Locate the cell with the specified text and output its [x, y] center coordinate. 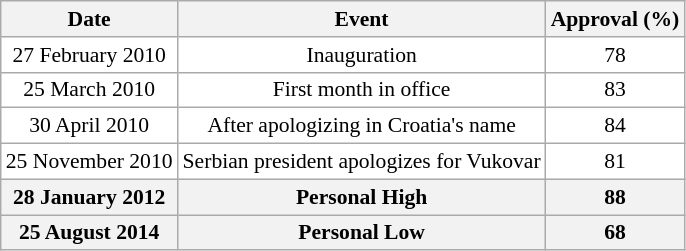
28 January 2012 [90, 197]
83 [616, 90]
Event [362, 19]
Approval (%) [616, 19]
Personal Low [362, 233]
After apologizing in Croatia's name [362, 126]
25 March 2010 [90, 90]
Date [90, 19]
88 [616, 197]
First month in office [362, 90]
Serbian president apologizes for Vukovar [362, 162]
78 [616, 55]
84 [616, 126]
Personal High [362, 197]
81 [616, 162]
25 August 2014 [90, 233]
30 April 2010 [90, 126]
68 [616, 233]
25 November 2010 [90, 162]
Inauguration [362, 55]
27 February 2010 [90, 55]
